Output the [x, y] coordinate of the center of the cell containing the given text.  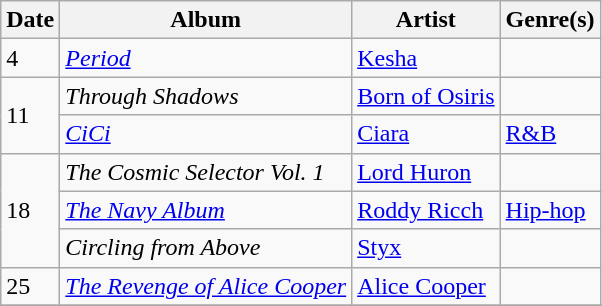
11 [30, 115]
Genre(s) [550, 20]
18 [30, 210]
Roddy Ricch [426, 210]
Period [206, 58]
4 [30, 58]
Artist [426, 20]
Album [206, 20]
Born of Osiris [426, 96]
Date [30, 20]
Ciara [426, 134]
25 [30, 286]
Hip-hop [550, 210]
The Cosmic Selector Vol. 1 [206, 172]
R&B [550, 134]
The Revenge of Alice Cooper [206, 286]
Through Shadows [206, 96]
The Navy Album [206, 210]
CiCi [206, 134]
Styx [426, 248]
Kesha [426, 58]
Alice Cooper [426, 286]
Lord Huron [426, 172]
Circling from Above [206, 248]
